Scan for the cell matching the given text and deliver its (X, Y) coordinate at center. 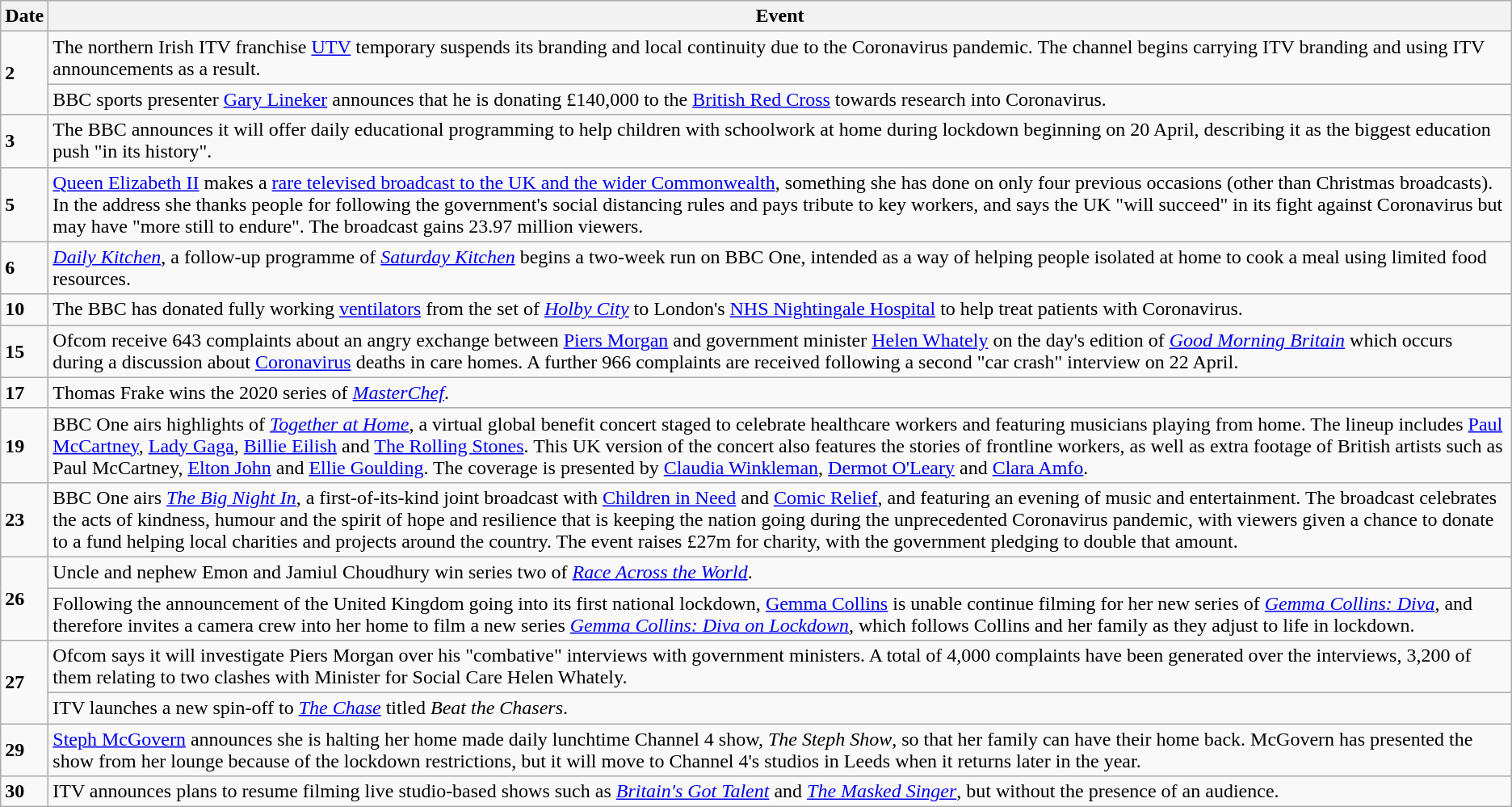
10 (24, 309)
3 (24, 141)
27 (24, 682)
30 (24, 792)
2 (24, 73)
15 (24, 351)
23 (24, 519)
29 (24, 750)
ITV launches a new spin-off to The Chase titled Beat the Chasers. (780, 708)
Event (780, 16)
17 (24, 393)
26 (24, 598)
BBC sports presenter Gary Lineker announces that he is donating £140,000 to the British Red Cross towards research into Coronavirus. (780, 99)
Uncle and nephew Emon and Jamiul Choudhury win series two of Race Across the World. (780, 572)
6 (24, 268)
Thomas Frake wins the 2020 series of MasterChef. (780, 393)
5 (24, 204)
19 (24, 445)
Date (24, 16)
